Determine the (x, y) coordinate at the center of the cell enclosing the given text.  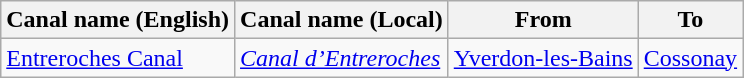
Entreroches Canal (118, 58)
Yverdon-les-Bains (543, 58)
Cossonay (690, 58)
Canal name (English) (118, 20)
Canal name (Local) (342, 20)
From (543, 20)
To (690, 20)
Canal d’Entreroches (342, 58)
